Extract the (X, Y) coordinate from the center of the cell holding the provided text.  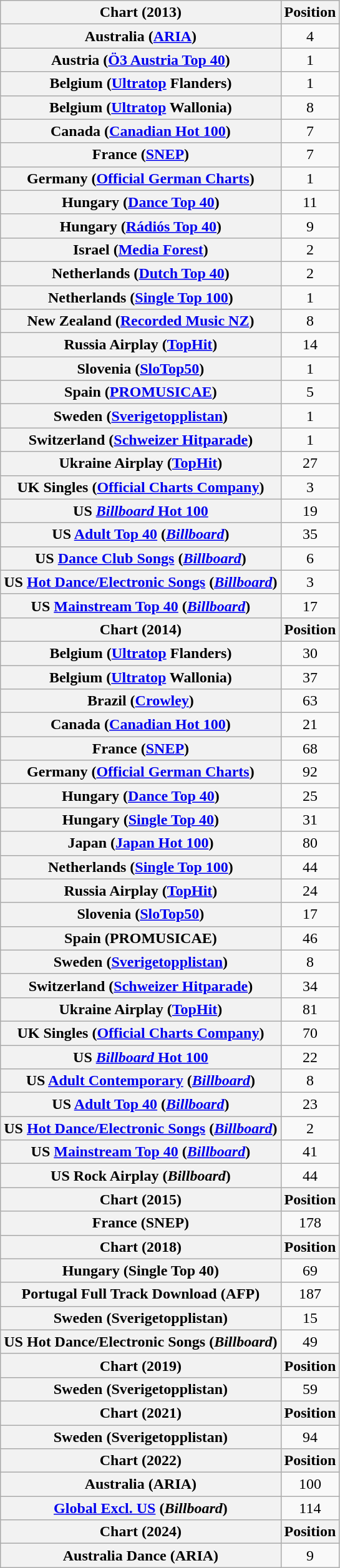
Portugal Full Track Download (AFP) (141, 1294)
Japan (Japan Hot 100) (141, 843)
25 (310, 796)
81 (310, 1009)
Chart (2019) (141, 1365)
94 (310, 1436)
70 (310, 1033)
New Zealand (Recorded Music NZ) (141, 321)
35 (310, 535)
27 (310, 463)
Global Excl. US (Billboard) (141, 1508)
178 (310, 1223)
Chart (2013) (141, 12)
41 (310, 1152)
92 (310, 772)
24 (310, 891)
63 (310, 701)
46 (310, 938)
187 (310, 1294)
Chart (2018) (141, 1247)
19 (310, 511)
15 (310, 1318)
4 (310, 36)
21 (310, 725)
Chart (2015) (141, 1199)
US Rock Airplay (Billboard) (141, 1176)
Chart (2021) (141, 1413)
34 (310, 985)
Israel (Media Forest) (141, 249)
Hungary (Rádiós Top 40) (141, 226)
US Adult Contemporary (Billboard) (141, 1081)
Netherlands (Dutch Top 40) (141, 273)
US Dance Club Songs (Billboard) (141, 558)
69 (310, 1270)
Austria (Ö3 Austria Top 40) (141, 60)
22 (310, 1057)
59 (310, 1389)
49 (310, 1342)
37 (310, 677)
68 (310, 748)
6 (310, 558)
14 (310, 345)
80 (310, 843)
31 (310, 820)
Chart (2022) (141, 1461)
11 (310, 202)
30 (310, 653)
23 (310, 1105)
Australia Dance (ARIA) (141, 1556)
Brazil (Crowley) (141, 701)
100 (310, 1484)
114 (310, 1508)
Chart (2014) (141, 629)
Chart (2024) (141, 1532)
5 (310, 392)
